Search for the cell housing the specified text and yield its [x, y] center coordinate. 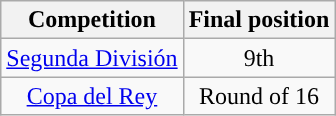
Round of 16 [259, 96]
Segunda División [92, 58]
9th [259, 58]
Final position [259, 20]
Competition [92, 20]
Copa del Rey [92, 96]
